Capture the cell that displays the provided text and extract its (x, y) central coordinate. 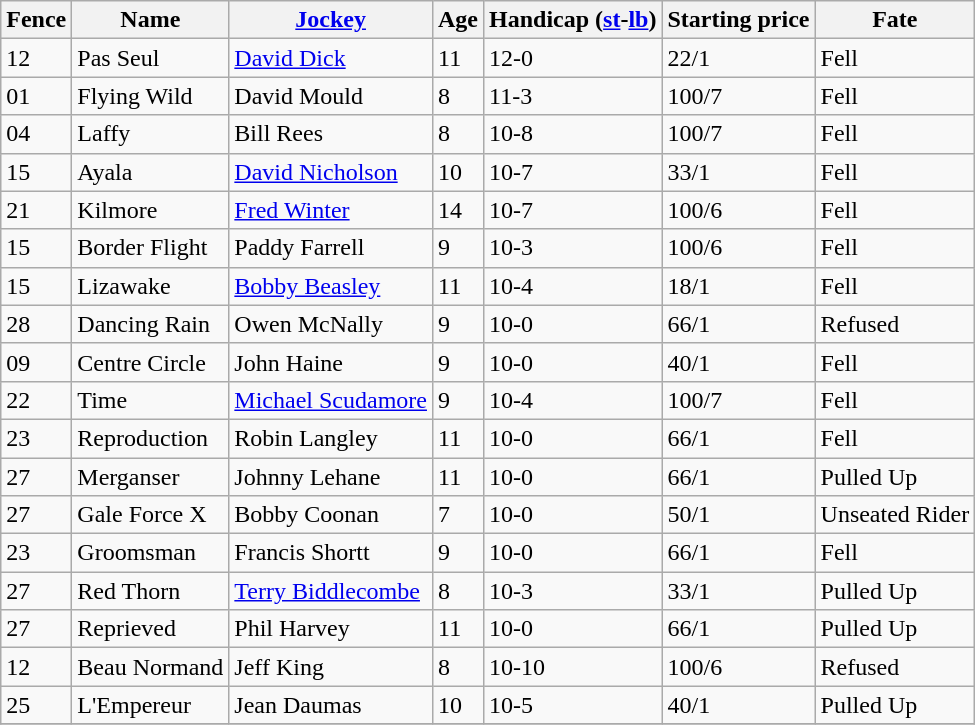
Time (150, 400)
14 (458, 210)
Francis Shortt (331, 553)
Dancing Rain (150, 324)
Ayala (150, 172)
Fence (36, 20)
Terry Biddlecombe (331, 591)
22/1 (738, 58)
18/1 (738, 286)
David Mould (331, 96)
09 (36, 362)
22 (36, 400)
Starting price (738, 20)
10-10 (573, 667)
Lizawake (150, 286)
11-3 (573, 96)
10-8 (573, 134)
Age (458, 20)
Red Thorn (150, 591)
Jockey (331, 20)
Johnny Lehane (331, 477)
Reprieved (150, 629)
Laffy (150, 134)
Beau Normand (150, 667)
12-0 (573, 58)
Michael Scudamore (331, 400)
50/1 (738, 515)
10-5 (573, 705)
Owen McNally (331, 324)
David Nicholson (331, 172)
Jeff King (331, 667)
01 (36, 96)
Bobby Coonan (331, 515)
Pas Seul (150, 58)
Gale Force X (150, 515)
Phil Harvey (331, 629)
21 (36, 210)
Jean Daumas (331, 705)
Merganser (150, 477)
Flying Wild (150, 96)
25 (36, 705)
Fate (895, 20)
Border Flight (150, 248)
Bobby Beasley (331, 286)
Unseated Rider (895, 515)
7 (458, 515)
L'Empereur (150, 705)
Groomsman (150, 553)
Bill Rees (331, 134)
Fred Winter (331, 210)
John Haine (331, 362)
Handicap (st-lb) (573, 20)
Reproduction (150, 438)
David Dick (331, 58)
04 (36, 134)
Paddy Farrell (331, 248)
28 (36, 324)
Name (150, 20)
Kilmore (150, 210)
Robin Langley (331, 438)
Centre Circle (150, 362)
